Return the [X, Y] coordinate for the center point of the cell that contains the specified text.  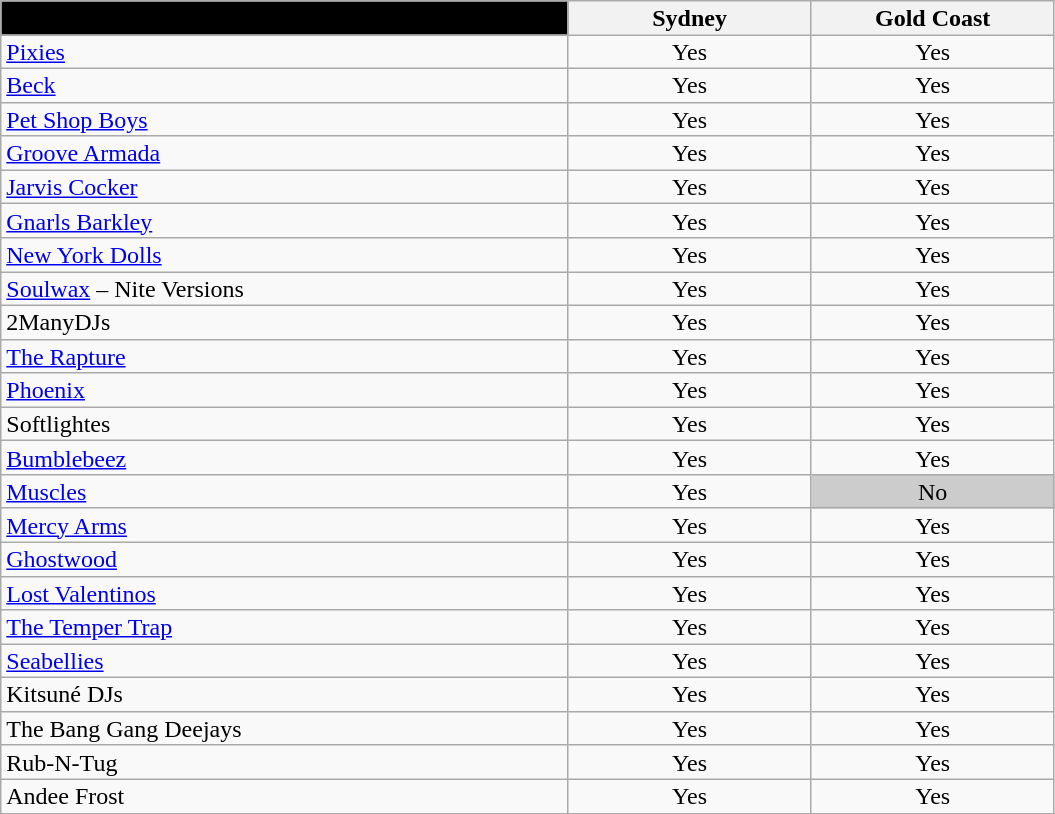
Bumblebeez [284, 458]
Mercy Arms [284, 525]
Ghostwood [284, 559]
Kitsuné DJs [284, 695]
New York Dolls [284, 255]
Sydney [690, 18]
Jarvis Cocker [284, 187]
Andee Frost [284, 796]
The Rapture [284, 356]
Soulwax – Nite Versions [284, 289]
Muscles [284, 492]
The Temper Trap [284, 627]
Beck [284, 85]
Seabellies [284, 661]
Softlightes [284, 424]
Pet Shop Boys [284, 119]
Gold Coast [932, 18]
Gnarls Barkley [284, 221]
Pixies [284, 52]
Phoenix [284, 390]
Groove Armada [284, 153]
The Bang Gang Deejays [284, 728]
Lost Valentinos [284, 593]
2ManyDJs [284, 322]
No [932, 492]
Rub-N-Tug [284, 762]
